Provide the (x, y) coordinate of the cell's center where the given text is located.  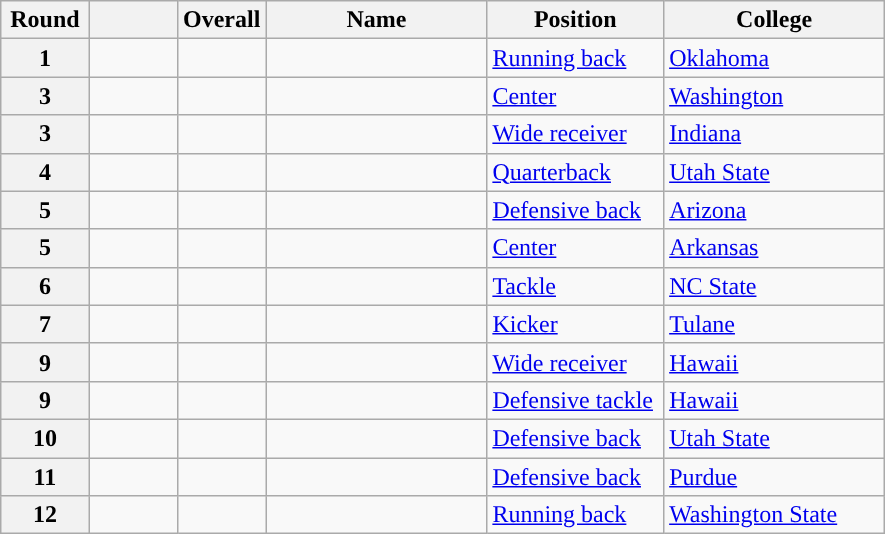
10 (45, 438)
Overall (222, 20)
Arkansas (774, 248)
Name (376, 20)
11 (45, 477)
Arizona (774, 210)
Washington (774, 96)
7 (45, 324)
4 (45, 172)
Tackle (576, 286)
Position (576, 20)
NC State (774, 286)
College (774, 20)
Quarterback (576, 172)
6 (45, 286)
Tulane (774, 324)
1 (45, 58)
Purdue (774, 477)
Kicker (576, 324)
12 (45, 515)
Oklahoma (774, 58)
Washington State (774, 515)
Indiana (774, 134)
Round (45, 20)
Defensive tackle (576, 400)
